Determine the [X, Y] coordinate at the center of the cell enclosing the given text.  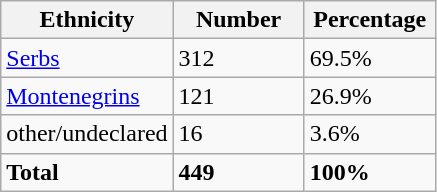
312 [238, 58]
16 [238, 134]
Number [238, 20]
100% [370, 172]
Percentage [370, 20]
121 [238, 96]
Montenegrins [87, 96]
Ethnicity [87, 20]
69.5% [370, 58]
26.9% [370, 96]
3.6% [370, 134]
449 [238, 172]
Total [87, 172]
other/undeclared [87, 134]
Serbs [87, 58]
